Find where the given text appears and provide that cell's center as [x, y] coordinate. 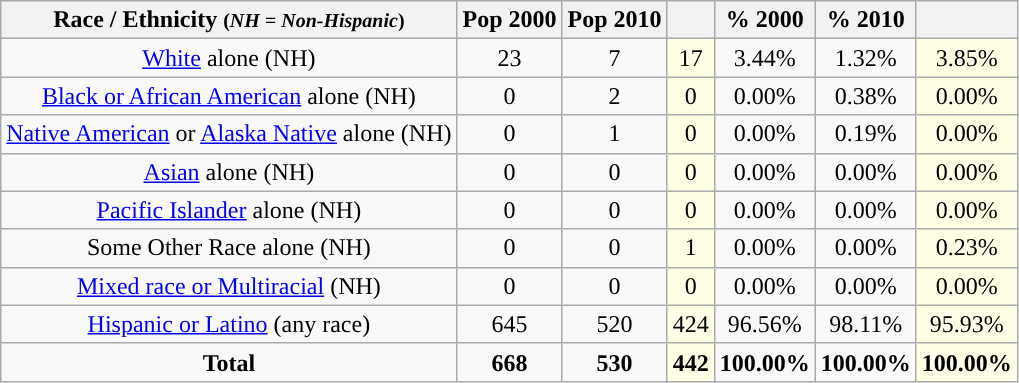
530 [614, 362]
98.11% [866, 324]
95.93% [966, 324]
Black or African American alone (NH) [229, 96]
23 [510, 58]
Pop 2000 [510, 20]
Asian alone (NH) [229, 172]
645 [510, 324]
Native American or Alaska Native alone (NH) [229, 134]
2 [614, 96]
3.44% [764, 58]
0.38% [866, 96]
Race / Ethnicity (NH = Non-Hispanic) [229, 20]
% 2010 [866, 20]
White alone (NH) [229, 58]
442 [690, 362]
0.19% [866, 134]
3.85% [966, 58]
Some Other Race alone (NH) [229, 248]
424 [690, 324]
% 2000 [764, 20]
96.56% [764, 324]
Pop 2010 [614, 20]
0.23% [966, 248]
Total [229, 362]
520 [614, 324]
Hispanic or Latino (any race) [229, 324]
7 [614, 58]
1.32% [866, 58]
Pacific Islander alone (NH) [229, 210]
17 [690, 58]
668 [510, 362]
Mixed race or Multiracial (NH) [229, 286]
